For the text-containing cell, return its midpoint in (x, y) coordinate format. 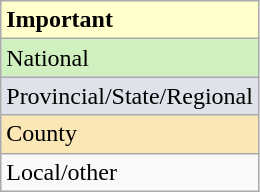
Provincial/State/Regional (130, 96)
Important (130, 20)
County (130, 134)
National (130, 58)
Local/other (130, 172)
